Capture the cell that displays the provided text and extract its [X, Y] central coordinate. 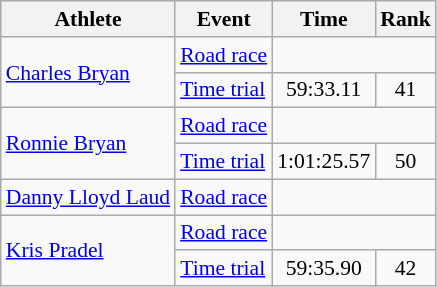
Athlete [88, 19]
Time [324, 19]
59:33.11 [324, 90]
Charles Bryan [88, 72]
Kris Pradel [88, 250]
1:01:25.57 [324, 162]
42 [406, 269]
Danny Lloyd Laud [88, 197]
59:35.90 [324, 269]
Event [224, 19]
41 [406, 90]
Ronnie Bryan [88, 144]
Rank [406, 19]
50 [406, 162]
